Output the (X, Y) coordinate of the center of the cell containing the given text.  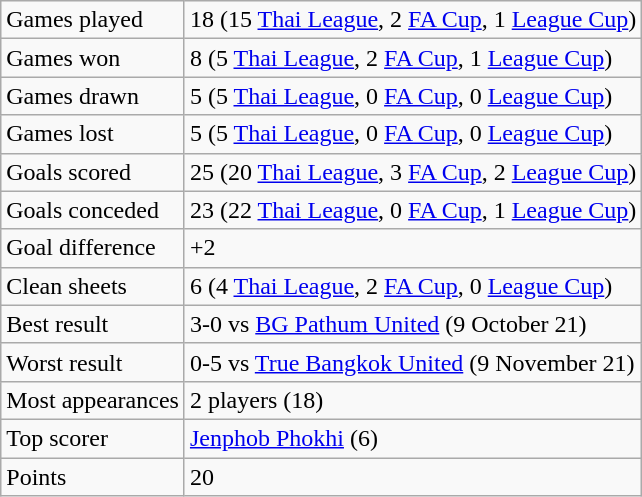
+2 (412, 248)
3-0 vs BG Pathum United (9 October 21) (412, 324)
20 (412, 477)
Best result (93, 324)
Top scorer (93, 438)
25 (20 Thai League, 3 FA Cup, 2 League Cup) (412, 172)
0-5 vs True Bangkok United (9 November 21) (412, 362)
Goals conceded (93, 210)
Points (93, 477)
Worst result (93, 362)
Games won (93, 58)
Games drawn (93, 96)
Clean sheets (93, 286)
Most appearances (93, 400)
8 (5 Thai League, 2 FA Cup, 1 League Cup) (412, 58)
Games lost (93, 134)
18 (15 Thai League, 2 FA Cup, 1 League Cup) (412, 20)
Goals scored (93, 172)
23 (22 Thai League, 0 FA Cup, 1 League Cup) (412, 210)
Jenphob Phokhi (6) (412, 438)
Games played (93, 20)
2 players (18) (412, 400)
6 (4 Thai League, 2 FA Cup, 0 League Cup) (412, 286)
Goal difference (93, 248)
